Output the [x, y] coordinate of the center of the cell containing the given text.  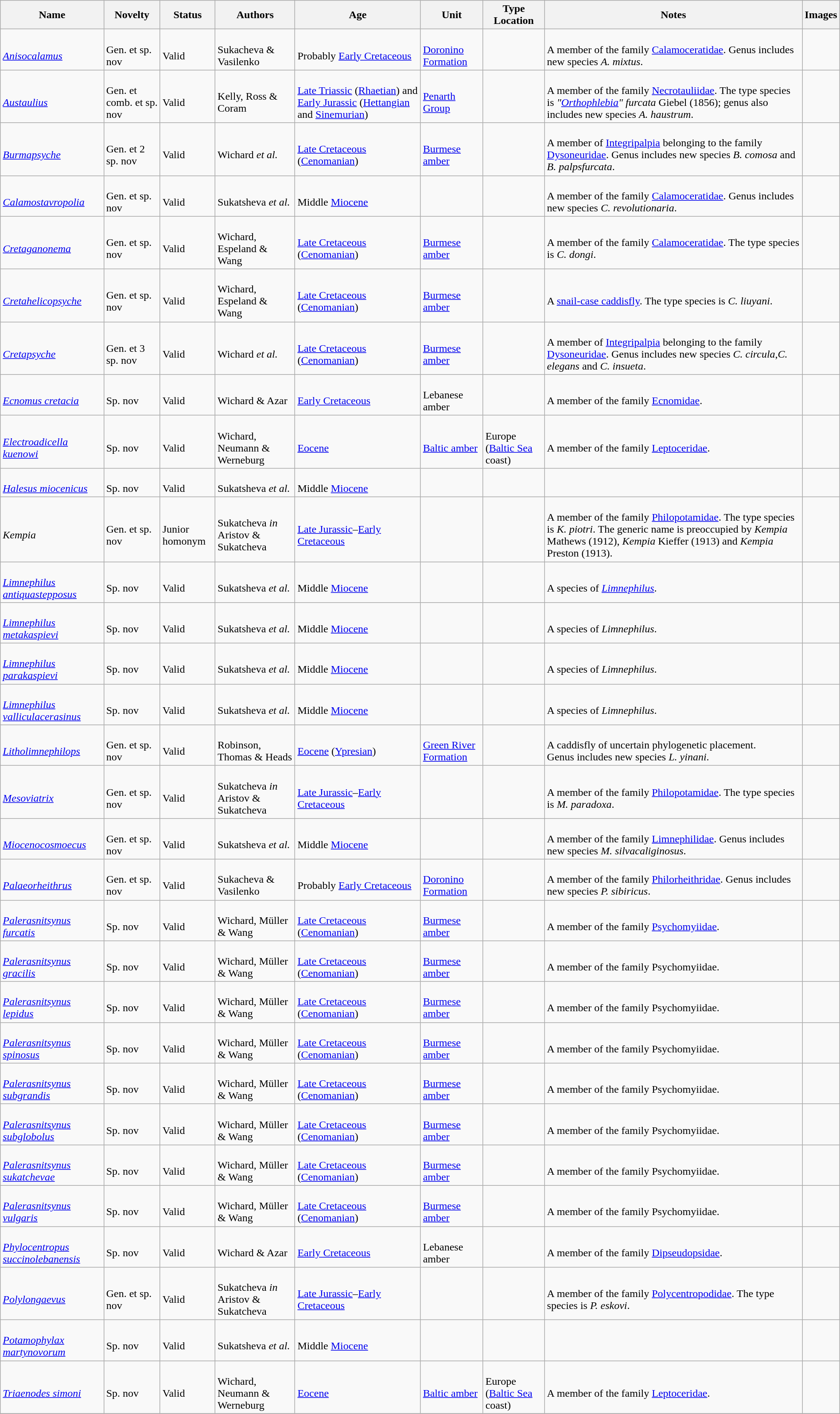
Images [821, 15]
Anisocalamus [52, 50]
A member of Integripalpia belonging to the family Dysoneuridae. Genus includes new species B. comosa and B. palpsfurcata. [673, 149]
Gen. et 3 sp. nov [132, 348]
Triaenodes simoni [52, 1387]
A member of the family Polycentropodidae. The type species is P. eskovi. [673, 1294]
Kelly, Ross & Coram [255, 97]
Palerasnitsynus lepidus [52, 1002]
Austaulius [52, 97]
A member of the family Calamoceratidae. Genus includes new species C. revolutionaria. [673, 196]
Polylongaevus [52, 1294]
Palerasnitsynus spinosus [52, 1043]
Ecnomus cretacia [52, 395]
Age [358, 15]
A member of the family Calamoceratidae. Genus includes new species A. mixtus. [673, 50]
Limnephilus valliculacerasinus [52, 705]
Novelty [132, 15]
A member of the family Philopotamidae. The type species is M. paradoxa. [673, 792]
A member of the family Calamoceratidae. The type species is C. dongi. [673, 243]
Status [187, 15]
Limnephilus antiquastepposus [52, 582]
A member of the family Necrotauliidae. The type species is "Orthophlebia" furcata Giebel (1856); genus also includes new species A. haustrum. [673, 97]
Palerasnitsynus subglobolus [52, 1124]
Cretahelicopsyche [52, 295]
Mesoviatrix [52, 792]
Phylocentropus succinolebanensis [52, 1247]
Gen. et comb. et sp. nov [132, 97]
Kempia [52, 529]
A member of Integripalpia belonging to the family Dysoneuridae. Genus includes new species C. circula,C. elegans and C. insueta. [673, 348]
A member of the family Philorheithridae. Genus includes new species P. sibiricus. [673, 880]
Green River Formation [452, 745]
Halesus miocenicus [52, 482]
Limnephilus metakaspievi [52, 623]
Cretapsyche [52, 348]
Late Triassic (Rhaetian) and Early Jurassic (Hettangian and Sinemurian) [358, 97]
Cretaganonema [52, 243]
Litholimnephilops [52, 745]
Burmapsyche [52, 149]
A member of the family Ecnomidae. [673, 395]
Palerasnitsynus sukatchevae [52, 1165]
Calamostavropolia [52, 196]
Electroadicella kuenowi [52, 441]
Palerasnitsynus subgrandis [52, 1083]
A member of the family Dipseudopsidae. [673, 1247]
Miocenocosmoecus [52, 839]
Junior homonym [187, 529]
Unit [452, 15]
Palaeorheithrus [52, 880]
Palerasnitsynus furcatis [52, 920]
Type Location [514, 15]
A member of the family Limnephilidae. Genus includes new species M. silvacaliginosus. [673, 839]
Robinson, Thomas & Heads [255, 745]
Palerasnitsynus gracilis [52, 961]
Penarth Group [452, 97]
Potamophylax martynovorum [52, 1340]
Name [52, 15]
Limnephilus parakaspievi [52, 664]
A caddisfly of uncertain phylogenetic placement. Genus includes new species L. yinani. [673, 745]
Notes [673, 15]
Eocene (Ypresian) [358, 745]
Palerasnitsynus vulgaris [52, 1206]
Gen. et 2 sp. nov [132, 149]
Authors [255, 15]
A snail-case caddisfly. The type species is C. liuyani. [673, 295]
